For the text-containing cell, return its midpoint in (X, Y) coordinate format. 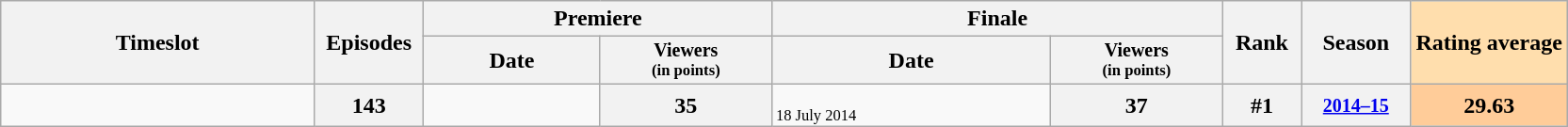
2014–15 (1356, 105)
Finale (998, 19)
143 (368, 105)
Rating average (1489, 43)
35 (686, 105)
Timeslot (158, 43)
29.63 (1489, 105)
Rank (1262, 43)
Season (1356, 43)
#1 (1262, 105)
18 July 2014 (912, 105)
Premiere (598, 19)
37 (1136, 105)
Episodes (368, 43)
